Locate the cell with the specified text and output its (x, y) center coordinate. 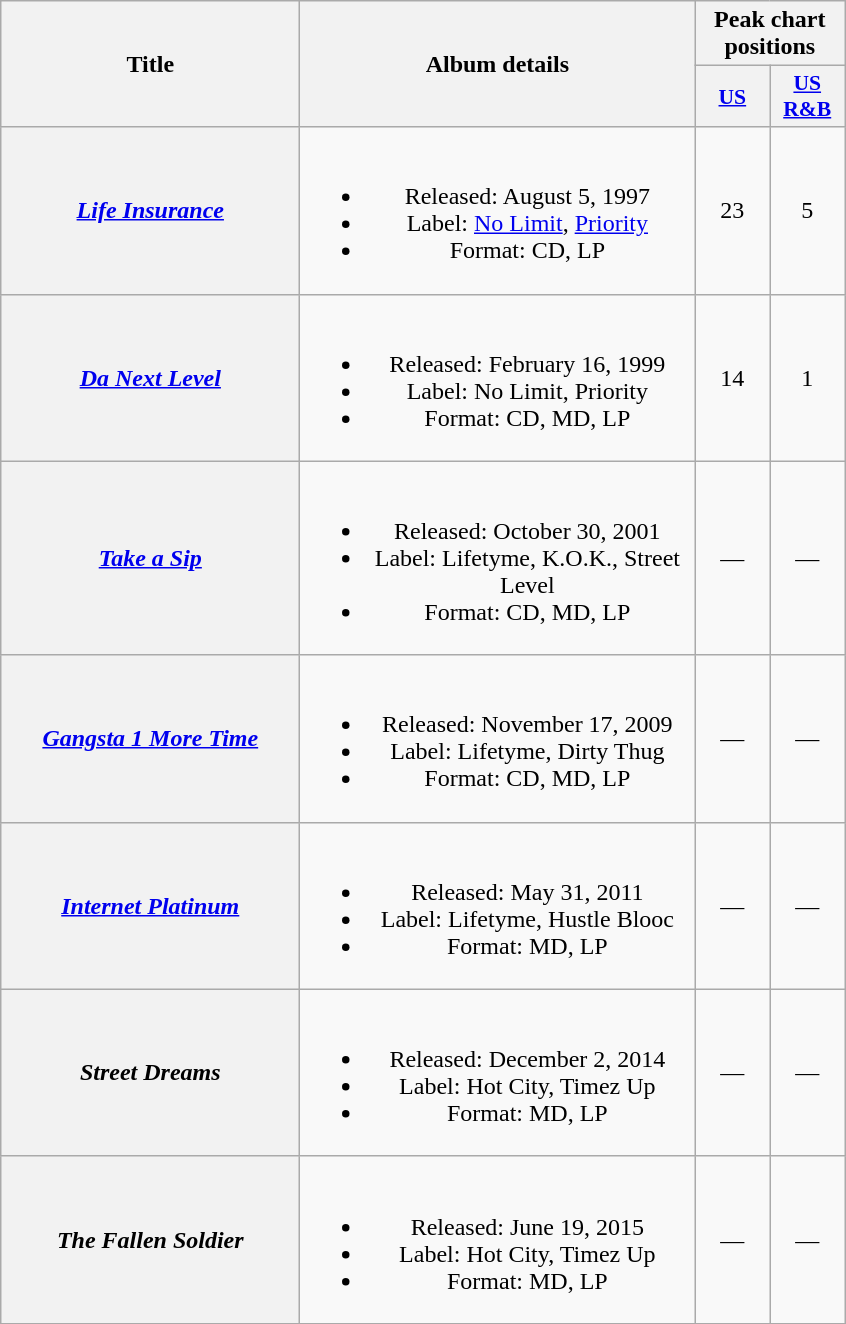
Street Dreams (150, 1072)
Released: November 17, 2009Label: Lifetyme, Dirty ThugFormat: CD, MD, LP (498, 738)
Da Next Level (150, 378)
Album details (498, 64)
Internet Platinum (150, 906)
23 (732, 210)
Gangsta 1 More Time (150, 738)
Life Insurance (150, 210)
Released: June 19, 2015Label: Hot City, Timez UpFormat: MD, LP (498, 1240)
Released: December 2, 2014Label: Hot City, Timez UpFormat: MD, LP (498, 1072)
5 (808, 210)
Released: May 31, 2011Label: Lifetyme, Hustle BloocFormat: MD, LP (498, 906)
Peak chart positions (770, 34)
Released: October 30, 2001Label: Lifetyme, K.O.K., Street LevelFormat: CD, MD, LP (498, 558)
US (732, 96)
The Fallen Soldier (150, 1240)
Released: February 16, 1999Label: No Limit, PriorityFormat: CD, MD, LP (498, 378)
Title (150, 64)
Released: August 5, 1997Label: No Limit, PriorityFormat: CD, LP (498, 210)
US R&B (808, 96)
1 (808, 378)
Take a Sip (150, 558)
14 (732, 378)
